Return [x, y] of the center of cell containing provided text 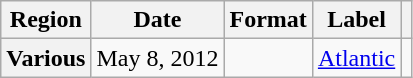
Label [356, 20]
Region [46, 20]
Various [46, 58]
Date [158, 20]
Format [268, 20]
May 8, 2012 [158, 58]
Atlantic [356, 58]
